Pinpoint the cell where the given text exists, returning its [X, Y] midpoint coordinate. 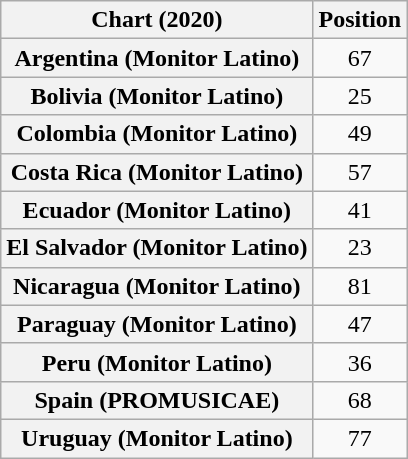
Ecuador (Monitor Latino) [157, 210]
Argentina (Monitor Latino) [157, 58]
67 [360, 58]
77 [360, 438]
Chart (2020) [157, 20]
Uruguay (Monitor Latino) [157, 438]
Position [360, 20]
36 [360, 362]
Spain (PROMUSICAE) [157, 400]
El Salvador (Monitor Latino) [157, 248]
Peru (Monitor Latino) [157, 362]
Colombia (Monitor Latino) [157, 134]
57 [360, 172]
81 [360, 286]
Nicaragua (Monitor Latino) [157, 286]
Costa Rica (Monitor Latino) [157, 172]
41 [360, 210]
Bolivia (Monitor Latino) [157, 96]
23 [360, 248]
Paraguay (Monitor Latino) [157, 324]
47 [360, 324]
49 [360, 134]
25 [360, 96]
68 [360, 400]
